Detect which cell encompasses the target text, then output its (x, y) center coordinate. 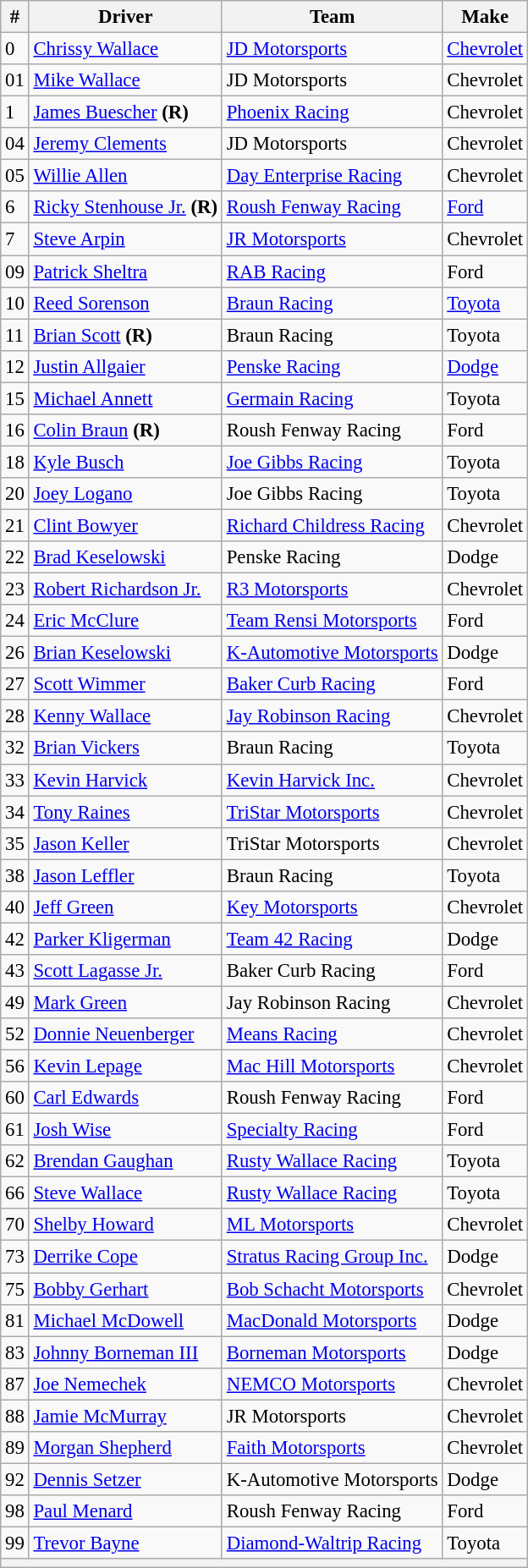
Jeremy Clements (125, 144)
James Buescher (R) (125, 112)
Brian Scott (R) (125, 335)
RAB Racing (332, 271)
0 (15, 49)
Specialty Racing (332, 1130)
27 (15, 684)
01 (15, 80)
70 (15, 1225)
04 (15, 144)
81 (15, 1320)
Steve Wallace (125, 1193)
92 (15, 1479)
05 (15, 176)
Scott Lagasse Jr. (125, 971)
NEMCO Motorsports (332, 1384)
33 (15, 780)
Clint Bowyer (125, 525)
R3 Motorsports (332, 589)
7 (15, 239)
Willie Allen (125, 176)
Means Racing (332, 1034)
Day Enterprise Racing (332, 176)
Brian Vickers (125, 748)
Mark Green (125, 1002)
Patrick Sheltra (125, 271)
Reed Sorenson (125, 303)
21 (15, 525)
Carl Edwards (125, 1098)
34 (15, 812)
52 (15, 1034)
99 (15, 1543)
Josh Wise (125, 1130)
6 (15, 207)
Mac Hill Motorsports (332, 1066)
26 (15, 653)
61 (15, 1130)
Donnie Neuenberger (125, 1034)
09 (15, 271)
88 (15, 1416)
Jeff Green (125, 907)
Johnny Borneman III (125, 1352)
38 (15, 875)
Trevor Bayne (125, 1543)
Bob Schacht Motorsports (332, 1289)
87 (15, 1384)
Richard Childress Racing (332, 525)
66 (15, 1193)
10 (15, 303)
Robert Richardson Jr. (125, 589)
Kevin Harvick (125, 780)
Mike Wallace (125, 80)
11 (15, 335)
Jason Keller (125, 843)
Shelby Howard (125, 1225)
Phoenix Racing (332, 112)
Paul Menard (125, 1511)
Scott Wimmer (125, 684)
Morgan Shepherd (125, 1448)
12 (15, 366)
Brad Keselowski (125, 557)
Key Motorsports (332, 907)
Make (485, 17)
Brendan Gaughan (125, 1161)
Joe Nemechek (125, 1384)
Germain Racing (332, 398)
28 (15, 716)
42 (15, 939)
Team 42 Racing (332, 939)
Parker Kligerman (125, 939)
98 (15, 1511)
75 (15, 1289)
Eric McClure (125, 621)
Jamie McMurray (125, 1416)
Borneman Motorsports (332, 1352)
Tony Raines (125, 812)
Stratus Racing Group Inc. (332, 1257)
35 (15, 843)
73 (15, 1257)
Diamond-Waltrip Racing (332, 1543)
Michael Annett (125, 398)
Brian Keselowski (125, 653)
Derrike Cope (125, 1257)
Ricky Stenhouse Jr. (R) (125, 207)
Kevin Harvick Inc. (332, 780)
23 (15, 589)
Kenny Wallace (125, 716)
20 (15, 494)
Colin Braun (R) (125, 430)
Faith Motorsports (332, 1448)
Joey Logano (125, 494)
15 (15, 398)
49 (15, 1002)
Kevin Lepage (125, 1066)
22 (15, 557)
18 (15, 462)
83 (15, 1352)
43 (15, 971)
Jason Leffler (125, 875)
1 (15, 112)
Team Rensi Motorsports (332, 621)
Driver (125, 17)
Team (332, 17)
89 (15, 1448)
62 (15, 1161)
Dennis Setzer (125, 1479)
60 (15, 1098)
Kyle Busch (125, 462)
Bobby Gerhart (125, 1289)
40 (15, 907)
32 (15, 748)
MacDonald Motorsports (332, 1320)
56 (15, 1066)
Justin Allgaier (125, 366)
Steve Arpin (125, 239)
Michael McDowell (125, 1320)
# (15, 17)
ML Motorsports (332, 1225)
24 (15, 621)
16 (15, 430)
Chrissy Wallace (125, 49)
